Locate the cell with the specified text and output its (x, y) center coordinate. 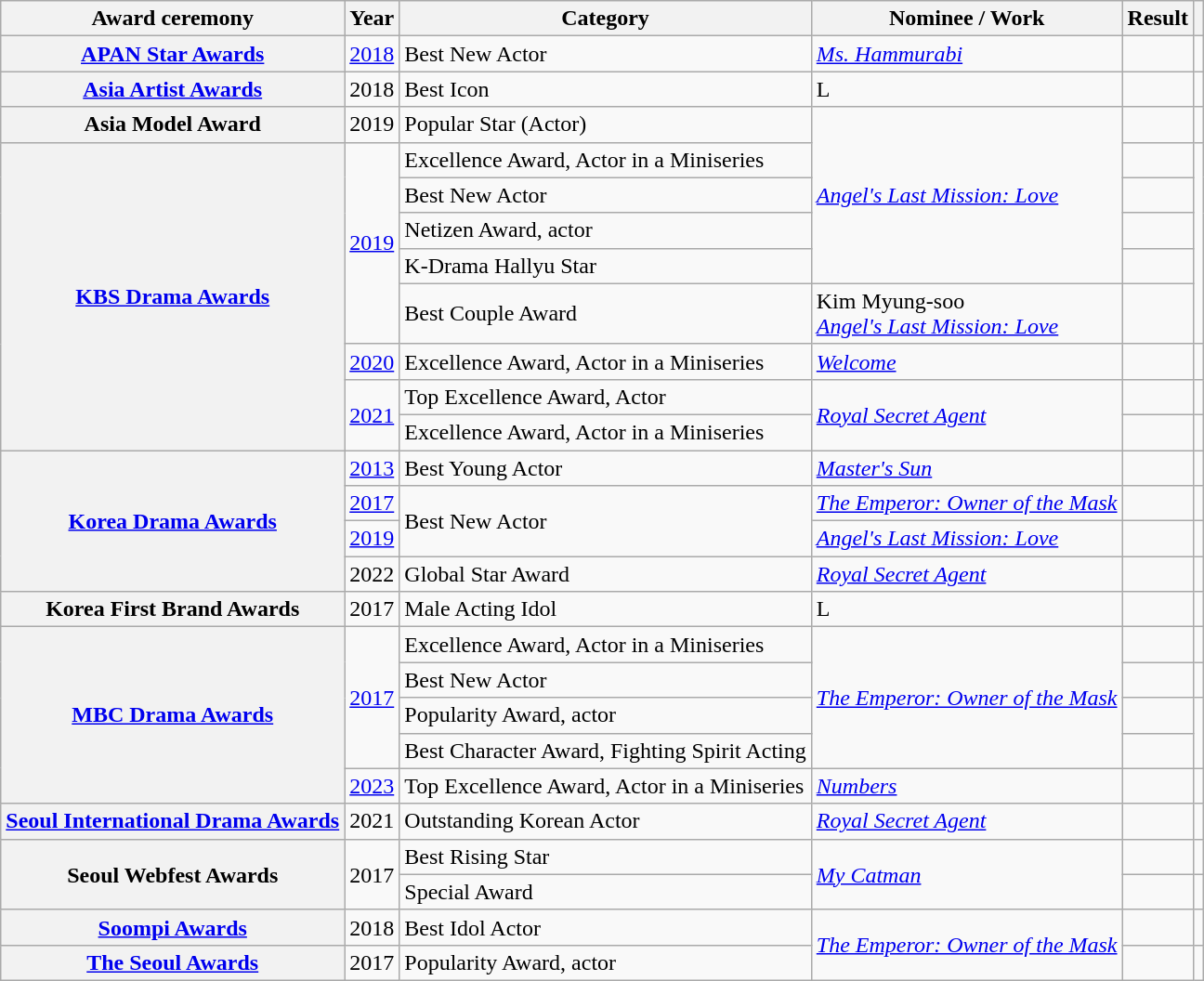
Global Star Award (606, 574)
Soompi Awards (173, 927)
Asia Model Award (173, 124)
K-Drama Hallyu Star (606, 266)
Best Young Actor (606, 467)
Ms. Hammurabi (966, 54)
The Seoul Awards (173, 962)
Male Acting Idol (606, 609)
Year (372, 19)
Award ceremony (173, 19)
Result (1158, 19)
KBS Drama Awards (173, 296)
Outstanding Korean Actor (606, 821)
Kim Myung-soo Angel's Last Mission: Love (966, 314)
APAN Star Awards (173, 54)
2020 (372, 361)
Korea First Brand Awards (173, 609)
2013 (372, 467)
Best Icon (606, 89)
Nominee / Work (966, 19)
2023 (372, 786)
Best Couple Award (606, 314)
Netizen Award, actor (606, 230)
Top Excellence Award, Actor in a Miniseries (606, 786)
Popular Star (Actor) (606, 124)
Category (606, 19)
2022 (372, 574)
Top Excellence Award, Actor (606, 397)
Korea Drama Awards (173, 520)
Best Rising Star (606, 857)
My Catman (966, 874)
Welcome (966, 361)
Seoul Webfest Awards (173, 874)
Best Character Award, Fighting Spirit Acting (606, 751)
Asia Artist Awards (173, 89)
Best Idol Actor (606, 927)
Master's Sun (966, 467)
MBC Drama Awards (173, 715)
Numbers (966, 786)
Special Award (606, 892)
Seoul International Drama Awards (173, 821)
